Extract the [x, y] coordinate from the center of the cell holding the provided text.  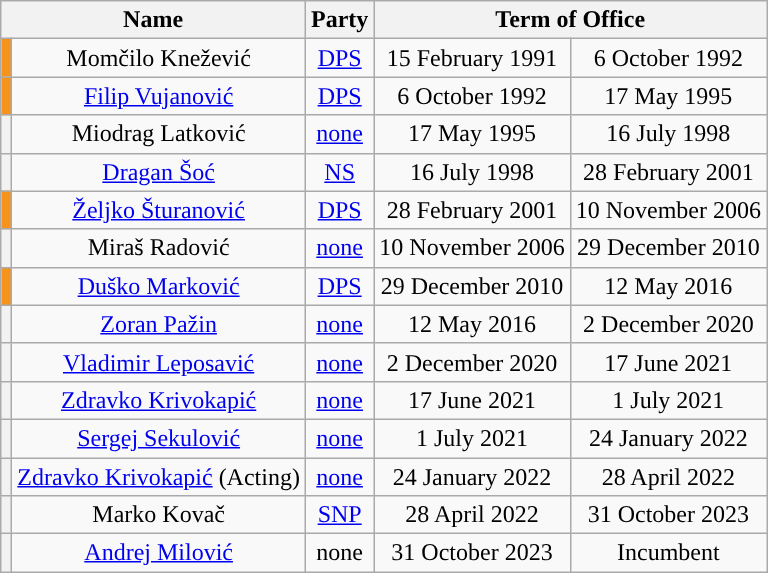
Zdravko Krivokapić [159, 400]
Term of Office [570, 20]
Name [154, 20]
Zdravko Krivokapić (Acting) [159, 477]
Miraš Radović [159, 248]
Željko Šturanović [159, 210]
Dragan Šoć [159, 172]
Zoran Pažin [159, 324]
Party [339, 20]
Miodrag Latković [159, 134]
Momčilo Knežević [159, 58]
Vladimir Leposavić [159, 362]
Incumbent [668, 553]
Duško Marković [159, 286]
Sergej Sekulović [159, 438]
Filip Vujanović [159, 96]
SNP [339, 515]
Marko Kovač [159, 515]
15 February 1991 [472, 58]
Andrej Milović [159, 553]
NS [339, 172]
